Extract the [X, Y] coordinate from the center of the cell holding the provided text.  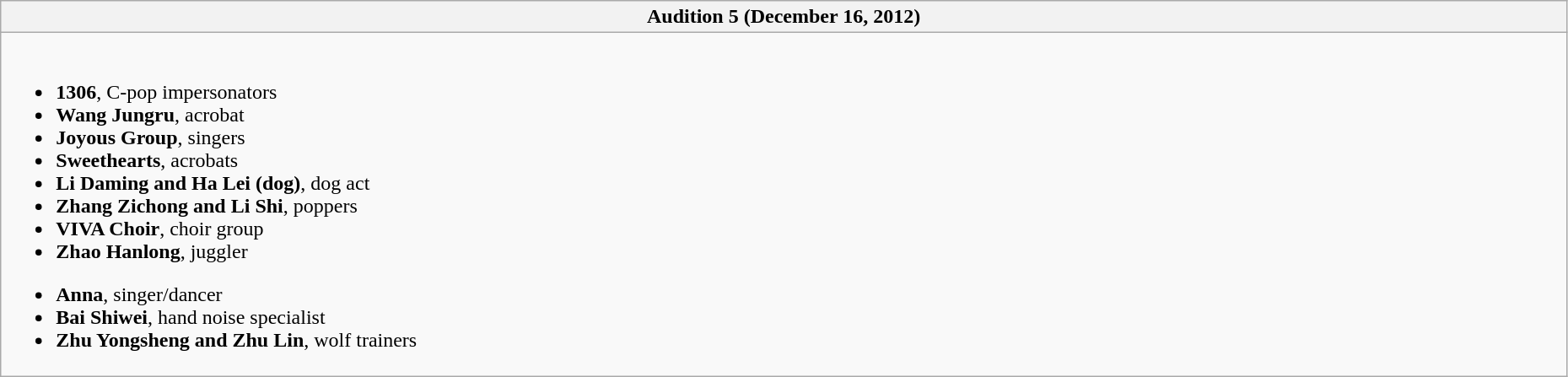
Audition 5 (December 16, 2012) [784, 17]
